Return the (x, y) coordinate for the center point of the cell that contains the specified text.  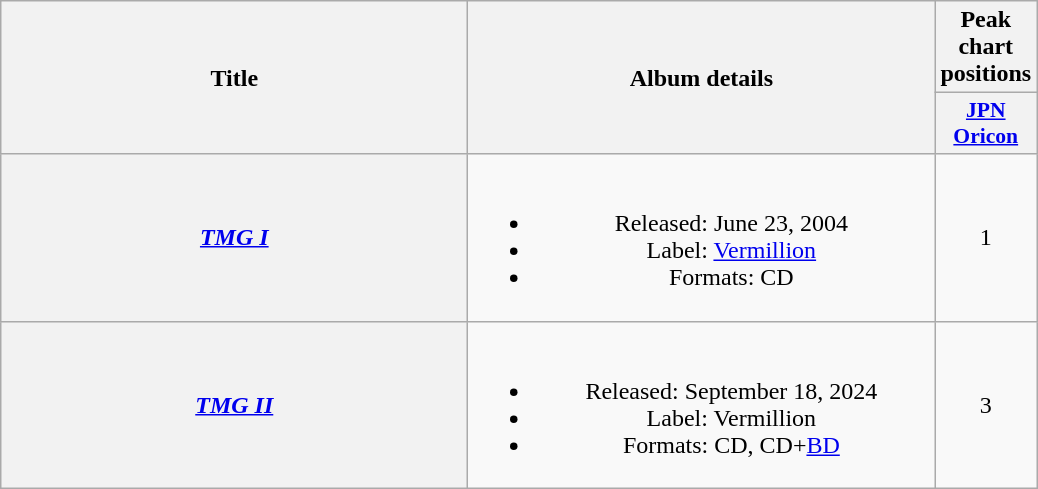
Peakchartpositions (986, 47)
3 (986, 404)
TMG I (234, 238)
Released: June 23, 2004Label: VermillionFormats: CD (702, 238)
JPNOricon (986, 124)
Title (234, 78)
1 (986, 238)
Released: September 18, 2024Label: VermillionFormats: CD, CD+BD (702, 404)
Album details (702, 78)
TMG II (234, 404)
